Return [x, y] of the center of cell containing provided text 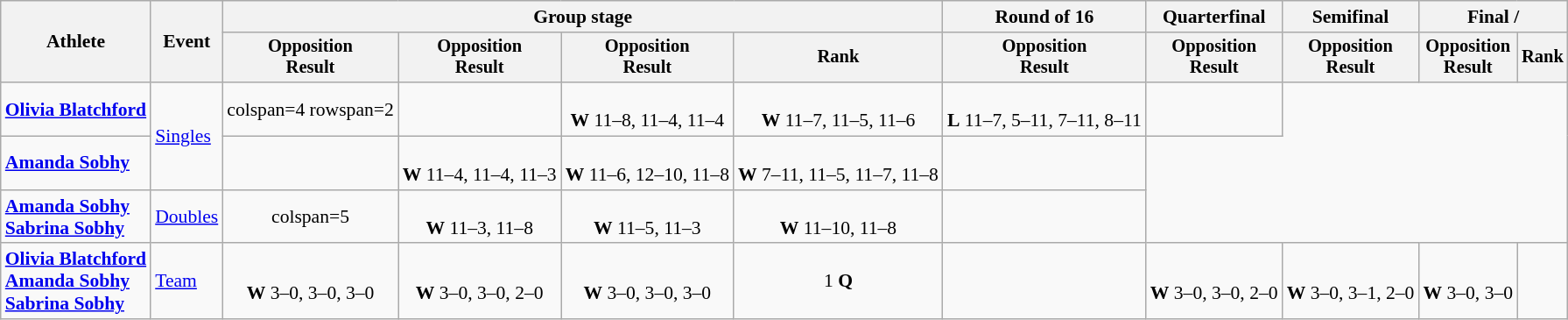
W 11–4, 11–4, 11–3 [480, 163]
Olivia BlatchfordAmanda SobhySabrina Sobhy [75, 282]
L 11–7, 5–11, 7–11, 8–11 [1044, 109]
Semifinal [1351, 17]
W 11–10, 11–8 [839, 217]
Final / [1493, 17]
Round of 16 [1044, 17]
W 3–0, 3–1, 2–0 [1351, 282]
colspan=4 rowspan=2 [310, 109]
Amanda SobhySabrina Sobhy [75, 217]
Group stage [583, 17]
Amanda Sobhy [75, 163]
W 3–0, 3–0 [1467, 282]
W 11–7, 11–5, 11–6 [839, 109]
W 7–11, 11–5, 11–7, 11–8 [839, 163]
Event [186, 42]
W 11–6, 12–10, 11–8 [648, 163]
colspan=5 [310, 217]
W 11–3, 11–8 [480, 217]
Quarterfinal [1214, 17]
W 11–5, 11–3 [648, 217]
Olivia Blatchford [75, 109]
Team [186, 282]
1 Q [839, 282]
Singles [186, 136]
Athlete [75, 42]
W 11–8, 11–4, 11–4 [648, 109]
Doubles [186, 217]
